Locate the cell with the specified text and output its (x, y) center coordinate. 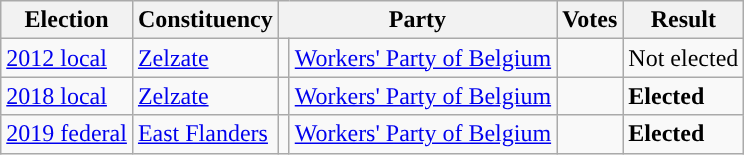
East Flanders (205, 134)
2018 local (67, 96)
Election (67, 20)
Constituency (205, 20)
Votes (590, 20)
Result (684, 20)
Not elected (684, 58)
Party (417, 20)
2012 local (67, 58)
2019 federal (67, 134)
